From the cell containing the given text, extract its center point as [X, Y] coordinate. 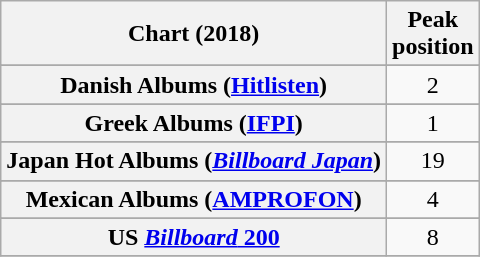
Mexican Albums (AMPROFON) [194, 199]
Danish Albums (Hitlisten) [194, 85]
Chart (2018) [194, 34]
Japan Hot Albums (Billboard Japan) [194, 161]
8 [433, 237]
1 [433, 123]
2 [433, 85]
Greek Albums (IFPI) [194, 123]
Peakposition [433, 34]
19 [433, 161]
US Billboard 200 [194, 237]
4 [433, 199]
